Capture the cell that displays the provided text and extract its (X, Y) central coordinate. 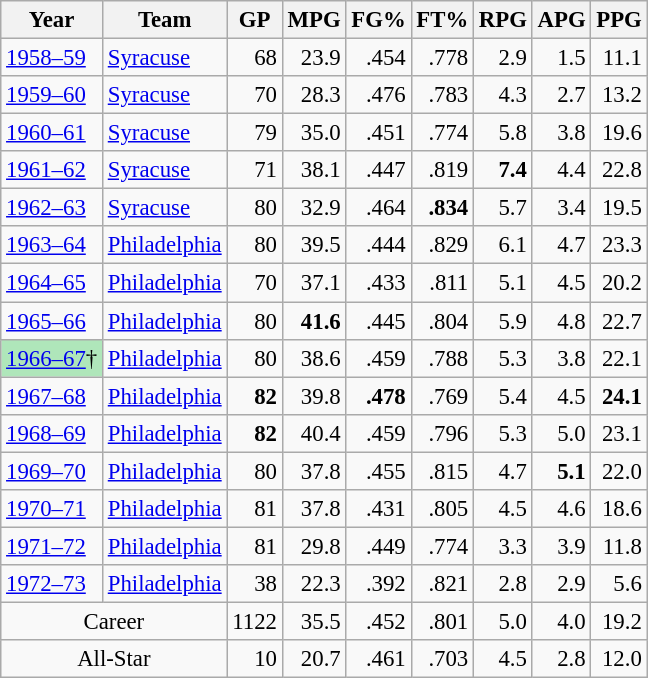
4.3 (504, 95)
.819 (442, 170)
.433 (378, 283)
1967–68 (52, 396)
40.4 (314, 433)
7.4 (504, 170)
RPG (504, 20)
18.6 (619, 509)
10 (254, 659)
20.2 (619, 283)
12.0 (619, 659)
35.0 (314, 133)
APG (562, 20)
41.6 (314, 321)
Team (164, 20)
24.1 (619, 396)
.801 (442, 621)
.478 (378, 396)
37.1 (314, 283)
39.5 (314, 245)
1968–69 (52, 433)
.447 (378, 170)
5.6 (619, 584)
1959–60 (52, 95)
.451 (378, 133)
5.9 (504, 321)
1962–63 (52, 208)
5.4 (504, 396)
1969–70 (52, 471)
.796 (442, 433)
.788 (442, 358)
1961–62 (52, 170)
32.9 (314, 208)
.445 (378, 321)
13.2 (619, 95)
.452 (378, 621)
Career (114, 621)
4.6 (562, 509)
22.1 (619, 358)
19.2 (619, 621)
.461 (378, 659)
35.5 (314, 621)
38.1 (314, 170)
23.1 (619, 433)
.464 (378, 208)
.805 (442, 509)
1.5 (562, 58)
1965–66 (52, 321)
.821 (442, 584)
2.7 (562, 95)
GP (254, 20)
28.3 (314, 95)
1958–59 (52, 58)
1122 (254, 621)
6.1 (504, 245)
79 (254, 133)
1960–61 (52, 133)
20.7 (314, 659)
.829 (442, 245)
Year (52, 20)
FT% (442, 20)
FG% (378, 20)
All-Star (114, 659)
.444 (378, 245)
.815 (442, 471)
19.5 (619, 208)
.392 (378, 584)
4.8 (562, 321)
.703 (442, 659)
4.4 (562, 170)
.476 (378, 95)
.778 (442, 58)
23.9 (314, 58)
38.6 (314, 358)
.449 (378, 546)
3.9 (562, 546)
38 (254, 584)
22.0 (619, 471)
1971–72 (52, 546)
11.1 (619, 58)
3.3 (504, 546)
.783 (442, 95)
1963–64 (52, 245)
68 (254, 58)
PPG (619, 20)
3.4 (562, 208)
5.8 (504, 133)
71 (254, 170)
.769 (442, 396)
29.8 (314, 546)
22.3 (314, 584)
1964–65 (52, 283)
11.8 (619, 546)
23.3 (619, 245)
4.0 (562, 621)
1966–67† (52, 358)
1970–71 (52, 509)
.454 (378, 58)
.455 (378, 471)
5.7 (504, 208)
.811 (442, 283)
22.7 (619, 321)
39.8 (314, 396)
22.8 (619, 170)
.804 (442, 321)
.431 (378, 509)
MPG (314, 20)
1972–73 (52, 584)
.834 (442, 208)
19.6 (619, 133)
